Return [x, y] of the center of cell containing provided text 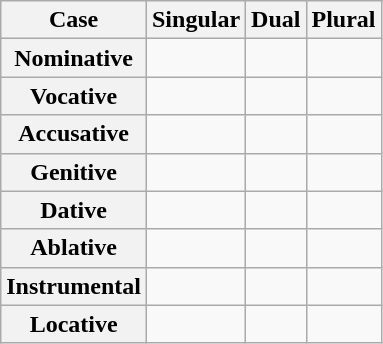
Plural [344, 20]
Singular [196, 20]
Accusative [74, 134]
Dative [74, 210]
Locative [74, 324]
Case [74, 20]
Nominative [74, 58]
Vocative [74, 96]
Instrumental [74, 286]
Ablative [74, 248]
Genitive [74, 172]
Dual [276, 20]
